Pinpoint the cell where the given text exists, returning its (X, Y) midpoint coordinate. 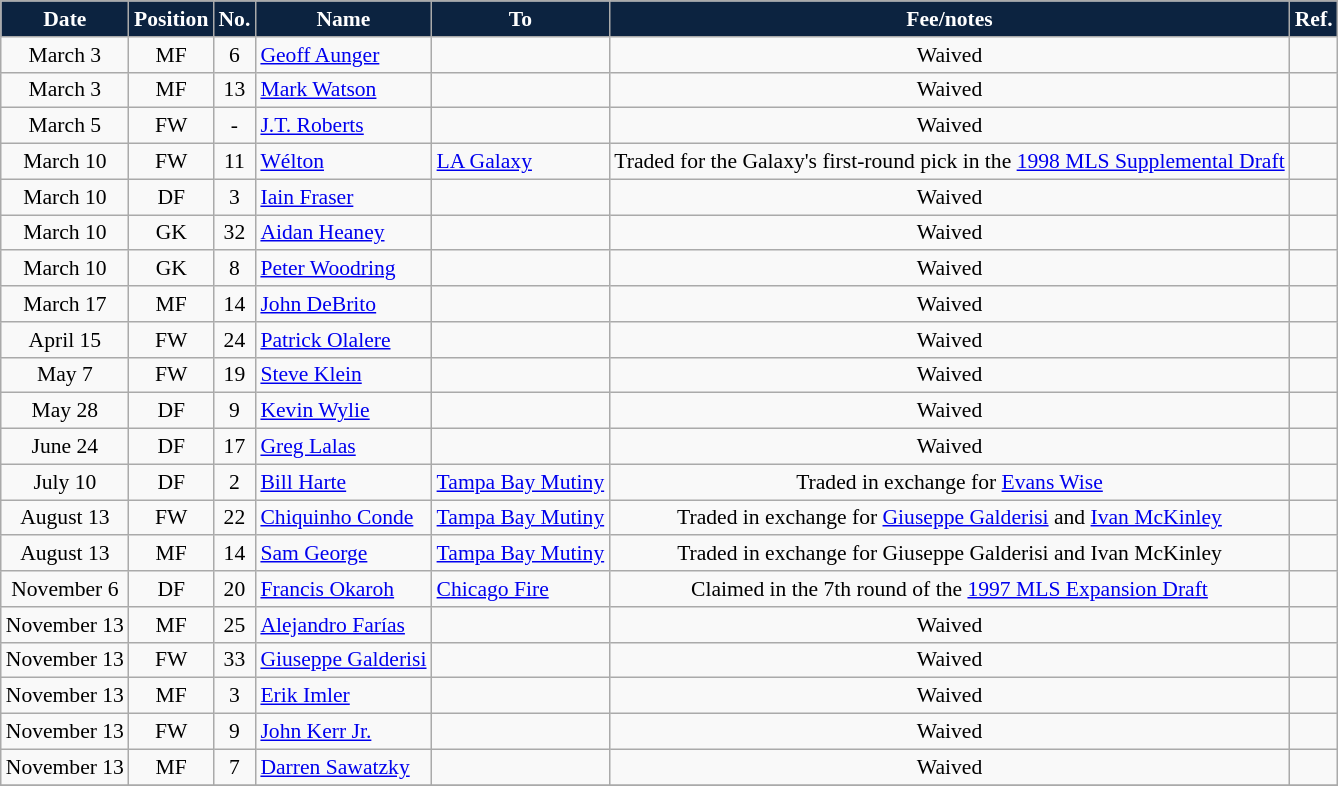
8 (234, 269)
32 (234, 233)
22 (234, 518)
John DeBrito (343, 304)
Chicago Fire (521, 589)
Iain Fraser (343, 197)
2 (234, 482)
Position (171, 19)
Peter Woodring (343, 269)
24 (234, 340)
Giuseppe Galderisi (343, 660)
17 (234, 447)
6 (234, 55)
May 28 (65, 411)
To (521, 19)
April 15 (65, 340)
Steve Klein (343, 375)
July 10 (65, 482)
J.T. Roberts (343, 126)
Alejandro Farías (343, 625)
Geoff Aunger (343, 55)
May 7 (65, 375)
19 (234, 375)
13 (234, 90)
Sam George (343, 554)
June 24 (65, 447)
Bill Harte (343, 482)
March 17 (65, 304)
11 (234, 162)
- (234, 126)
Claimed in the 7th round of the 1997 MLS Expansion Draft (949, 589)
John Kerr Jr. (343, 732)
Date (65, 19)
Erik Imler (343, 696)
Traded for the Galaxy's first-round pick in the 1998 MLS Supplemental Draft (949, 162)
Greg Lalas (343, 447)
20 (234, 589)
Aidan Heaney (343, 233)
Chiquinho Conde (343, 518)
November 6 (65, 589)
Francis Okaroh (343, 589)
Traded in exchange for Evans Wise (949, 482)
Fee/notes (949, 19)
25 (234, 625)
Name (343, 19)
March 5 (65, 126)
Kevin Wylie (343, 411)
Mark Watson (343, 90)
Darren Sawatzky (343, 767)
No. (234, 19)
Ref. (1314, 19)
Patrick Olalere (343, 340)
Wélton (343, 162)
LA Galaxy (521, 162)
7 (234, 767)
33 (234, 660)
